Scan for the cell matching the given text and deliver its (x, y) coordinate at center. 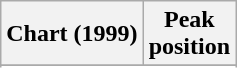
Peakposition (189, 34)
Chart (1999) (72, 34)
